Scan for the cell matching the given text and deliver its (x, y) coordinate at center. 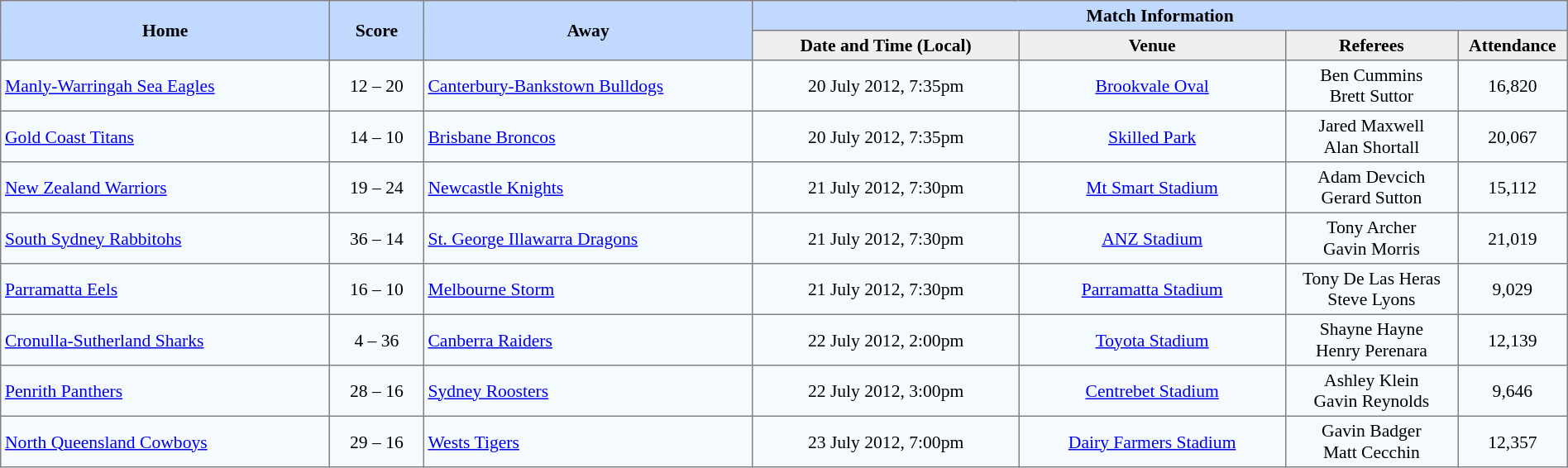
Date and Time (Local) (886, 45)
Attendance (1513, 45)
St. George Illawarra Dragons (588, 238)
36 – 14 (377, 238)
Match Information (1159, 16)
Melbourne Storm (588, 289)
South Sydney Rabbitohs (165, 238)
14 – 10 (377, 136)
12,357 (1513, 442)
Cronulla-Sutherland Sharks (165, 340)
Jared Maxwell Alan Shortall (1371, 136)
Ben Cummins Brett Suttor (1371, 86)
Brisbane Broncos (588, 136)
23 July 2012, 7:00pm (886, 442)
20,067 (1513, 136)
Parramatta Eels (165, 289)
Parramatta Stadium (1152, 289)
16 – 10 (377, 289)
Wests Tigers (588, 442)
Home (165, 31)
16,820 (1513, 86)
Brookvale Oval (1152, 86)
ANZ Stadium (1152, 238)
Toyota Stadium (1152, 340)
Newcastle Knights (588, 188)
12,139 (1513, 340)
Referees (1371, 45)
Gold Coast Titans (165, 136)
29 – 16 (377, 442)
Gavin Badger Matt Cecchin (1371, 442)
Canberra Raiders (588, 340)
Tony Archer Gavin Morris (1371, 238)
Adam Devcich Gerard Sutton (1371, 188)
Dairy Farmers Stadium (1152, 442)
9,646 (1513, 391)
Sydney Roosters (588, 391)
Mt Smart Stadium (1152, 188)
Shayne Hayne Henry Perenara (1371, 340)
Away (588, 31)
Score (377, 31)
21,019 (1513, 238)
New Zealand Warriors (165, 188)
Manly-Warringah Sea Eagles (165, 86)
Penrith Panthers (165, 391)
4 – 36 (377, 340)
Tony De Las Heras Steve Lyons (1371, 289)
22 July 2012, 3:00pm (886, 391)
9,029 (1513, 289)
22 July 2012, 2:00pm (886, 340)
12 – 20 (377, 86)
Canterbury-Bankstown Bulldogs (588, 86)
Centrebet Stadium (1152, 391)
28 – 16 (377, 391)
North Queensland Cowboys (165, 442)
19 – 24 (377, 188)
15,112 (1513, 188)
Ashley Klein Gavin Reynolds (1371, 391)
Venue (1152, 45)
Skilled Park (1152, 136)
